Determine the [x, y] coordinate at the center of the cell enclosing the given text.  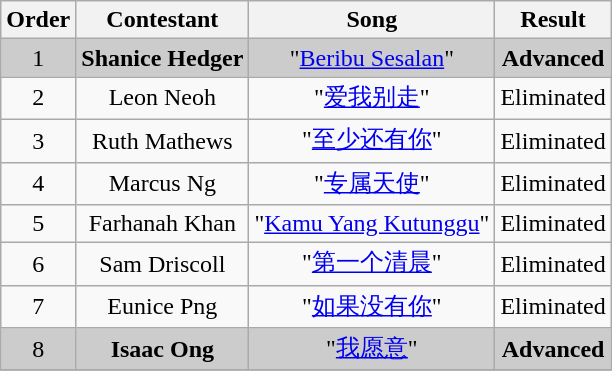
Song [372, 20]
4 [38, 184]
Eunice Png [162, 306]
Farhanah Khan [162, 224]
5 [38, 224]
"第一个清晨" [372, 264]
Contestant [162, 20]
Ruth Mathews [162, 140]
Shanice Hedger [162, 58]
7 [38, 306]
Marcus Ng [162, 184]
"如果没有你" [372, 306]
Leon Neoh [162, 98]
Sam Driscoll [162, 264]
"Beribu Sesalan" [372, 58]
2 [38, 98]
Order [38, 20]
Isaac Ong [162, 350]
1 [38, 58]
"专属天使" [372, 184]
6 [38, 264]
8 [38, 350]
"Kamu Yang Kutunggu" [372, 224]
Result [553, 20]
"我愿意" [372, 350]
3 [38, 140]
"至少还有你" [372, 140]
"爱我别走" [372, 98]
